From the cell containing the given text, extract its center point as [x, y] coordinate. 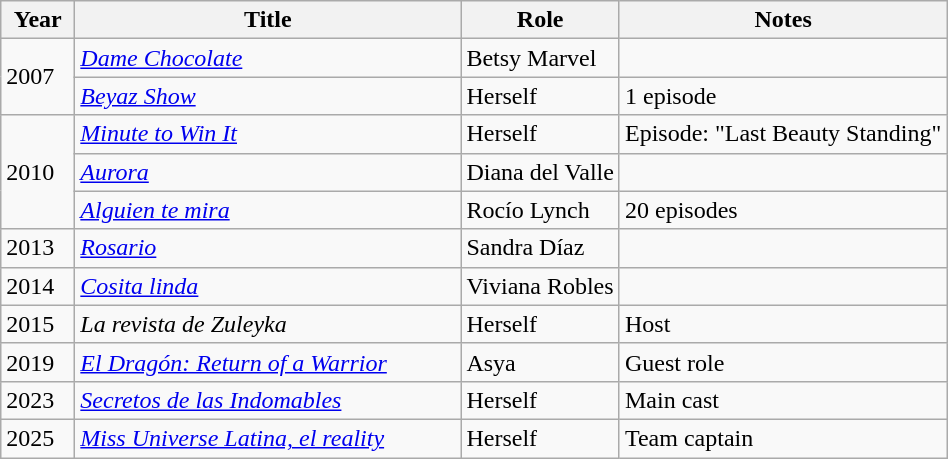
Diana del Valle [540, 172]
2007 [38, 77]
2019 [38, 362]
Beyaz Show [268, 96]
Viviana Robles [540, 286]
El Dragón: Return of a Warrior [268, 362]
Miss Universe Latina, el reality [268, 438]
Year [38, 20]
Rocío Lynch [540, 210]
Secretos de las Indomables [268, 400]
Notes [782, 20]
Title [268, 20]
2013 [38, 248]
Minute to Win It [268, 134]
La revista de Zuleyka [268, 324]
Team captain [782, 438]
1 episode [782, 96]
Alguien te mira [268, 210]
Rosario [268, 248]
Host [782, 324]
2015 [38, 324]
2010 [38, 172]
Asya [540, 362]
Main cast [782, 400]
20 episodes [782, 210]
Cosita linda [268, 286]
Dame Chocolate [268, 58]
Guest role [782, 362]
Aurora [268, 172]
Betsy Marvel [540, 58]
Role [540, 20]
2023 [38, 400]
Sandra Díaz [540, 248]
Episode: "Last Beauty Standing" [782, 134]
2014 [38, 286]
2025 [38, 438]
